Locate the cell with the specified text and output its (x, y) center coordinate. 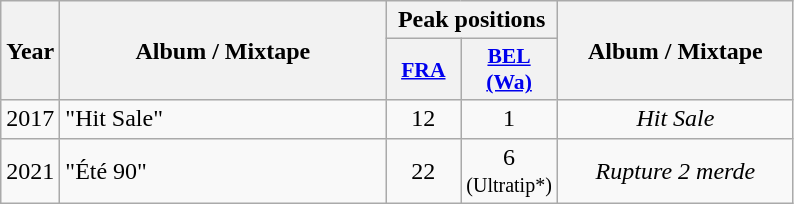
2017 (30, 119)
Hit Sale (675, 119)
Rupture 2 merde (675, 170)
Year (30, 50)
12 (424, 119)
Peak positions (472, 20)
"Été 90" (223, 170)
BEL (Wa) (510, 70)
22 (424, 170)
2021 (30, 170)
FRA (424, 70)
6(Ultratip*) (510, 170)
1 (510, 119)
"Hit Sale" (223, 119)
